Capture the cell that displays the provided text and extract its (X, Y) central coordinate. 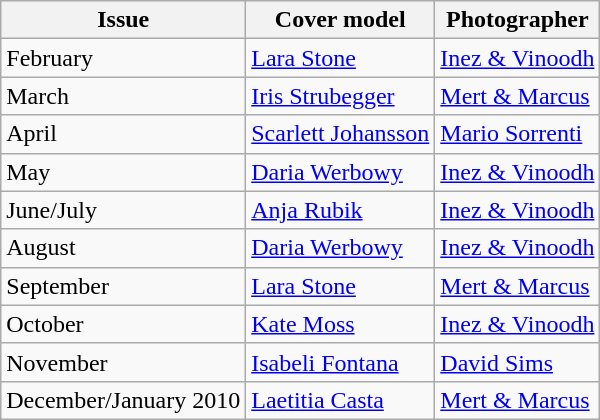
Laetitia Casta (340, 400)
April (124, 134)
December/January 2010 (124, 400)
March (124, 96)
September (124, 286)
Photographer (518, 20)
Scarlett Johansson (340, 134)
Iris Strubegger (340, 96)
Mario Sorrenti (518, 134)
David Sims (518, 362)
Anja Rubik (340, 210)
Cover model (340, 20)
May (124, 172)
Isabeli Fontana (340, 362)
February (124, 58)
Kate Moss (340, 324)
Issue (124, 20)
June/July (124, 210)
August (124, 248)
October (124, 324)
November (124, 362)
